Scan for the cell matching the given text and deliver its (x, y) coordinate at center. 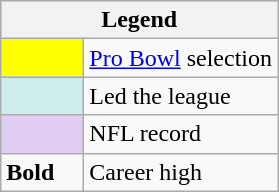
Led the league (181, 96)
Pro Bowl selection (181, 58)
Career high (181, 172)
Legend (140, 20)
Bold (42, 172)
NFL record (181, 134)
